Identify which cell holds the provided text, then report its (x, y) central coordinate. 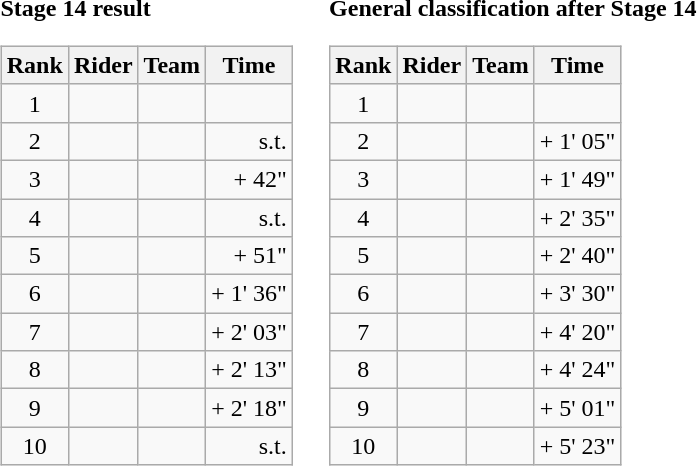
+ 2' 35" (578, 217)
+ 1' 05" (578, 141)
+ 2' 13" (250, 370)
+ 1' 49" (578, 179)
+ 5' 23" (578, 446)
+ 2' 03" (250, 332)
+ 5' 01" (578, 408)
+ 3' 30" (578, 294)
+ 2' 18" (250, 408)
+ 4' 24" (578, 370)
+ 51" (250, 256)
+ 2' 40" (578, 256)
+ 1' 36" (250, 294)
+ 4' 20" (578, 332)
+ 42" (250, 179)
